Output the (X, Y) coordinate of the center of the cell containing the given text.  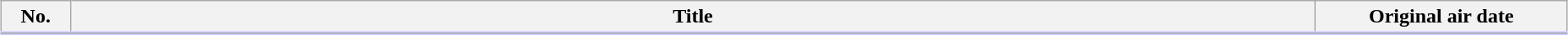
Original air date (1441, 17)
Title (693, 17)
No. (35, 17)
